Locate the cell with the specified text and output its [X, Y] center coordinate. 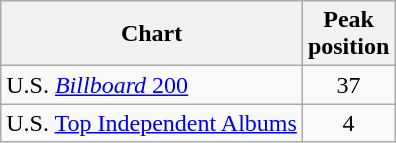
37 [348, 85]
Chart [152, 34]
U.S. Top Independent Albums [152, 123]
Peak position [348, 34]
U.S. Billboard 200 [152, 85]
4 [348, 123]
